Identify which cell holds the provided text, then report its [X, Y] central coordinate. 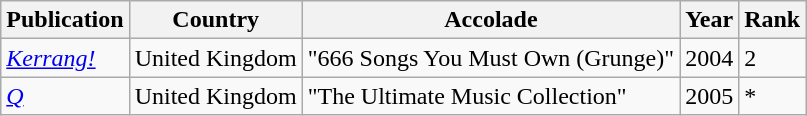
Publication [65, 20]
"666 Songs You Must Own (Grunge)" [490, 58]
* [772, 96]
Rank [772, 20]
Year [710, 20]
Country [216, 20]
2004 [710, 58]
Accolade [490, 20]
2 [772, 58]
"The Ultimate Music Collection" [490, 96]
Kerrang! [65, 58]
Q [65, 96]
2005 [710, 96]
